Find where the given text appears and provide that cell's center as [X, Y] coordinate. 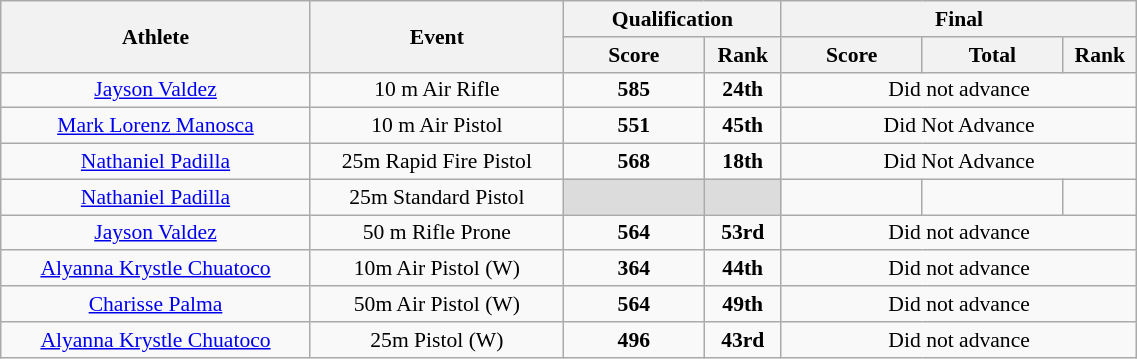
Charisse Palma [156, 304]
25m Rapid Fire Pistol [436, 162]
50m Air Pistol (W) [436, 304]
25m Standard Pistol [436, 197]
24th [742, 90]
Final [958, 19]
10 m Air Rifle [436, 90]
364 [634, 269]
18th [742, 162]
Total [992, 55]
50 m Rifle Prone [436, 233]
Qualification [672, 19]
Athlete [156, 36]
53rd [742, 233]
551 [634, 126]
Event [436, 36]
585 [634, 90]
45th [742, 126]
568 [634, 162]
Mark Lorenz Manosca [156, 126]
25m Pistol (W) [436, 340]
10m Air Pistol (W) [436, 269]
49th [742, 304]
43rd [742, 340]
10 m Air Pistol [436, 126]
44th [742, 269]
496 [634, 340]
